Extract the (X, Y) coordinate from the center of the cell holding the provided text.  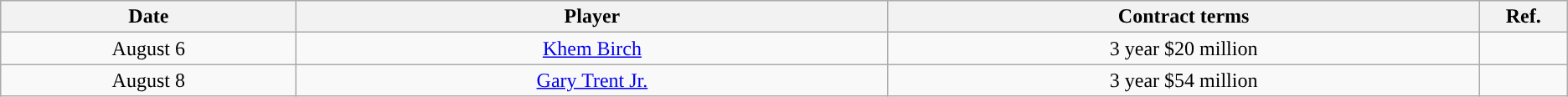
3 year $20 million (1184, 48)
Gary Trent Jr. (592, 80)
August 8 (149, 80)
Player (592, 17)
Khem Birch (592, 48)
Date (149, 17)
3 year $54 million (1184, 80)
August 6 (149, 48)
Contract terms (1184, 17)
Ref. (1523, 17)
